Extract the [X, Y] coordinate from the center of the cell holding the provided text.  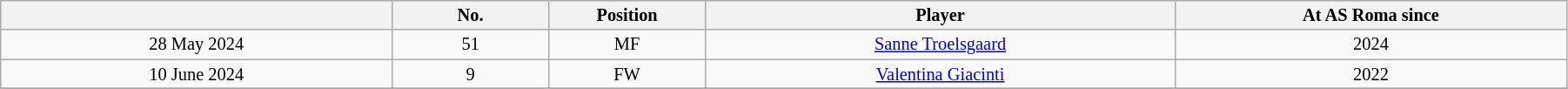
10 June 2024 [197, 74]
No. [471, 15]
Position [627, 15]
9 [471, 74]
Player [941, 15]
Sanne Troelsgaard [941, 44]
2022 [1371, 74]
FW [627, 74]
MF [627, 44]
Valentina Giacinti [941, 74]
2024 [1371, 44]
28 May 2024 [197, 44]
At AS Roma since [1371, 15]
51 [471, 44]
